For the text-containing cell, return its midpoint in [x, y] coordinate format. 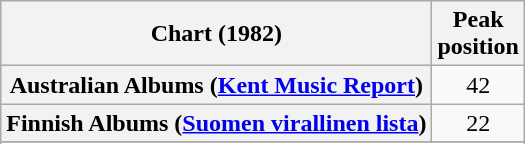
22 [478, 123]
Australian Albums (Kent Music Report) [216, 85]
Chart (1982) [216, 34]
Finnish Albums (Suomen virallinen lista) [216, 123]
42 [478, 85]
Peakposition [478, 34]
